Pinpoint the cell where the given text exists, returning its [X, Y] midpoint coordinate. 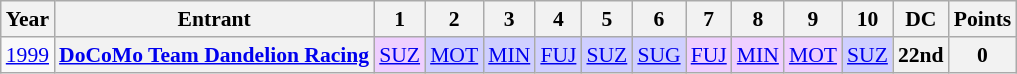
Points [983, 19]
8 [758, 19]
1 [400, 19]
5 [606, 19]
2 [454, 19]
9 [813, 19]
3 [509, 19]
4 [558, 19]
6 [658, 19]
22nd [921, 55]
7 [709, 19]
Year [28, 19]
10 [868, 19]
SUG [658, 55]
1999 [28, 55]
DoCoMo Team Dandelion Racing [214, 55]
Entrant [214, 19]
0 [983, 55]
DC [921, 19]
